Locate the cell with the specified text and output its (x, y) center coordinate. 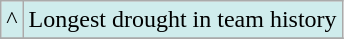
^ (12, 20)
Longest drought in team history (182, 20)
